For the text-containing cell, return its midpoint in (X, Y) coordinate format. 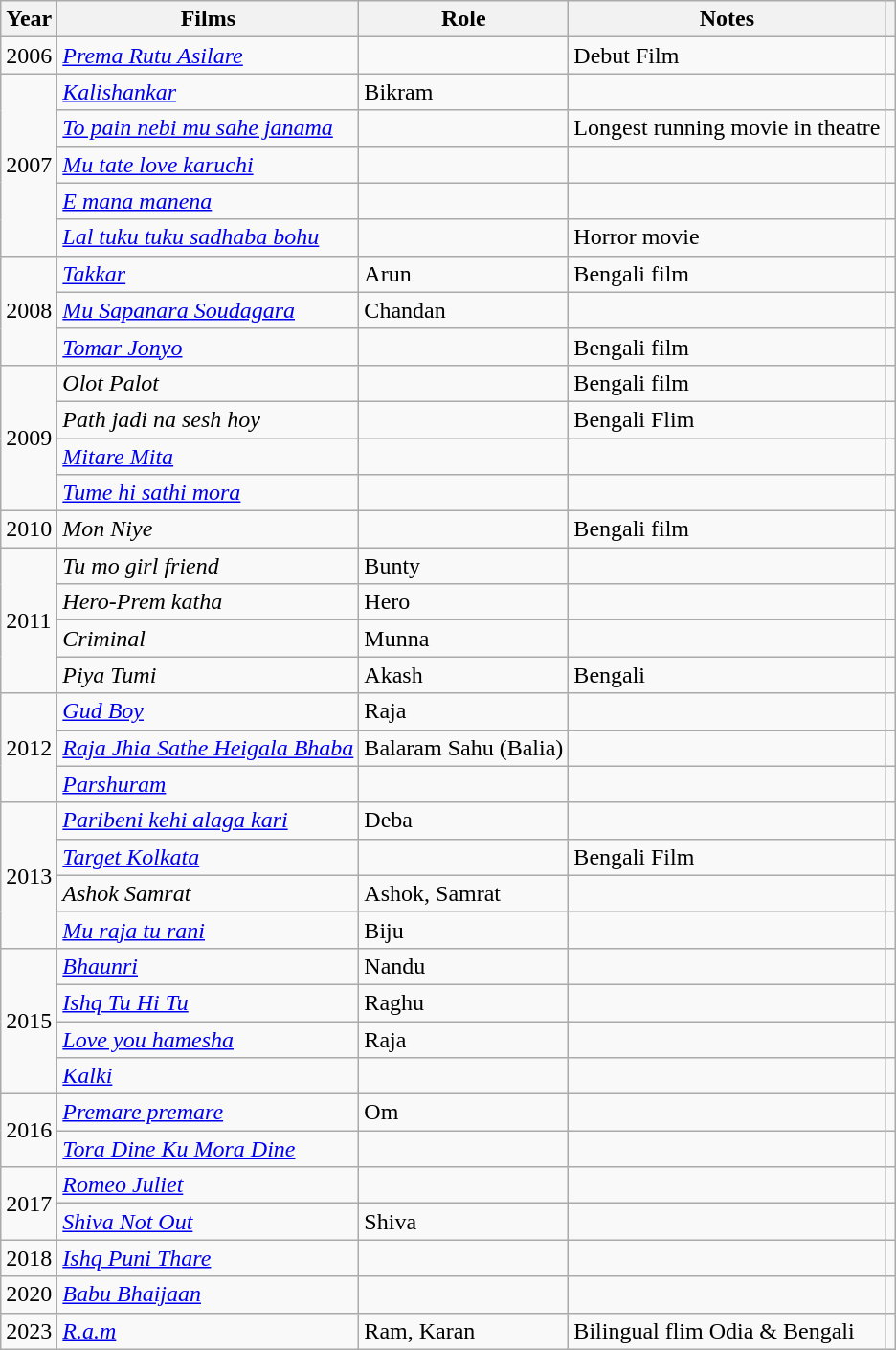
Premare premare (209, 1113)
Love you hamesha (209, 1039)
Films (209, 19)
Hero (463, 602)
2018 (29, 1258)
Deba (463, 821)
Arun (463, 274)
Prema Rutu Asilare (209, 56)
2016 (29, 1131)
Longest running movie in theatre (728, 128)
Shiva (463, 1222)
Bengali (728, 675)
Horror movie (728, 237)
Debut Film (728, 56)
E mana manena (209, 201)
Hero-Prem katha (209, 602)
Gud Boy (209, 711)
Mu tate love karuchi (209, 165)
Tomar Jonyo (209, 347)
Babu Bhaijaan (209, 1294)
Bikram (463, 92)
Piya Tumi (209, 675)
Bengali Film (728, 857)
2017 (29, 1204)
Tume hi sathi mora (209, 493)
2009 (29, 438)
2007 (29, 165)
Om (463, 1113)
Mu raja tu rani (209, 930)
Paribeni kehi alaga kari (209, 821)
Takkar (209, 274)
Ram, Karan (463, 1331)
2011 (29, 620)
2023 (29, 1331)
Tora Dine Ku Mora Dine (209, 1149)
Kalki (209, 1076)
Bhaunri (209, 966)
2015 (29, 1021)
Bilingual flim Odia & Bengali (728, 1331)
Path jadi na sesh hoy (209, 419)
2013 (29, 875)
2006 (29, 56)
2012 (29, 748)
Raghu (463, 1002)
Bengali Flim (728, 419)
Ashok Samrat (209, 893)
Munna (463, 639)
To pain nebi mu sahe janama (209, 128)
2008 (29, 310)
R.a.m (209, 1331)
Chandan (463, 310)
Criminal (209, 639)
2020 (29, 1294)
Year (29, 19)
Mon Niye (209, 529)
Target Kolkata (209, 857)
Role (463, 19)
Notes (728, 19)
Lal tuku tuku sadhaba bohu (209, 237)
Akash (463, 675)
Balaram Sahu (Balia) (463, 748)
Bunty (463, 566)
Ishq Tu Hi Tu (209, 1002)
Ashok, Samrat (463, 893)
2010 (29, 529)
Ishq Puni Thare (209, 1258)
Olot Palot (209, 383)
Shiva Not Out (209, 1222)
Kalishankar (209, 92)
Tu mo girl friend (209, 566)
Parshuram (209, 784)
Raja Jhia Sathe Heigala Bhaba (209, 748)
Biju (463, 930)
Nandu (463, 966)
Mu Sapanara Soudagara (209, 310)
Romeo Juliet (209, 1185)
Mitare Mita (209, 457)
